Identify which cell holds the provided text, then report its (x, y) central coordinate. 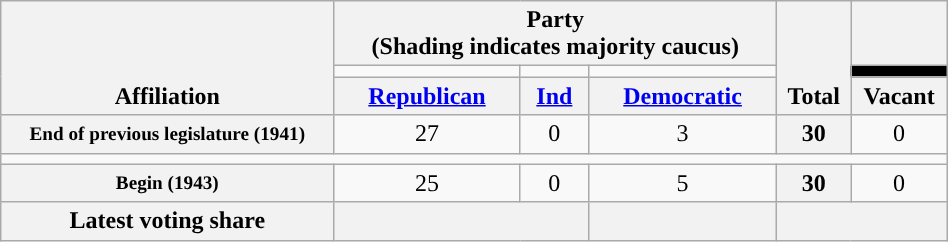
Affiliation (168, 58)
Total (814, 58)
Republican (427, 96)
Ind (554, 96)
5 (683, 183)
25 (427, 183)
Begin (1943) (168, 183)
Vacant (899, 96)
27 (427, 134)
Latest voting share (168, 221)
End of previous legislature (1941) (168, 134)
Democratic (683, 96)
Party (Shading indicates majority caucus) (556, 34)
3 (683, 134)
